Scan for the cell matching the given text and deliver its (X, Y) coordinate at center. 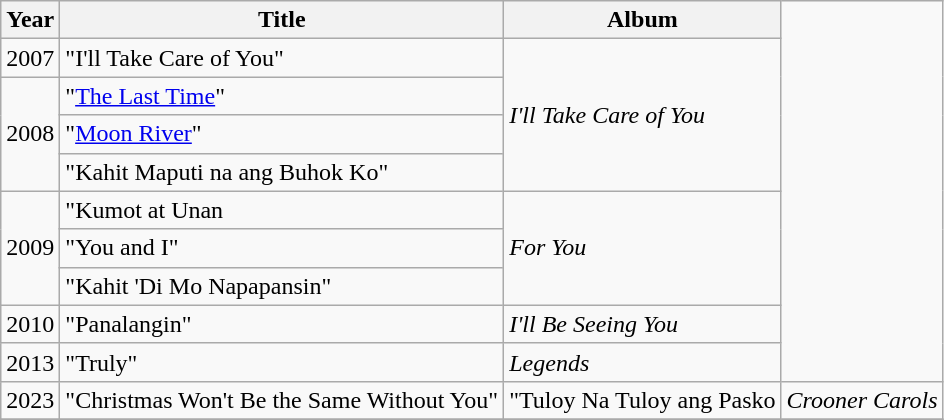
Album (642, 20)
Legends (642, 362)
I'll Take Care of You (642, 115)
"You and I" (282, 248)
Title (282, 20)
2023 (30, 400)
2013 (30, 362)
For You (642, 248)
"Christmas Won't Be the Same Without You" (282, 400)
2007 (30, 58)
Crooner Carols (862, 400)
I'll Be Seeing You (642, 324)
"Kahit Maputi na ang Buhok Ko" (282, 172)
"Tuloy Na Tuloy ang Pasko (642, 400)
"Kumot at Unan (282, 210)
"Kahit 'Di Mo Napapansin" (282, 286)
"Panalangin" (282, 324)
"The Last Time" (282, 96)
Year (30, 20)
"Moon River" (282, 134)
"Truly" (282, 362)
"I'll Take Care of You" (282, 58)
2009 (30, 248)
2010 (30, 324)
2008 (30, 134)
